Provide the [x, y] coordinate of the cell's center where the given text is located.  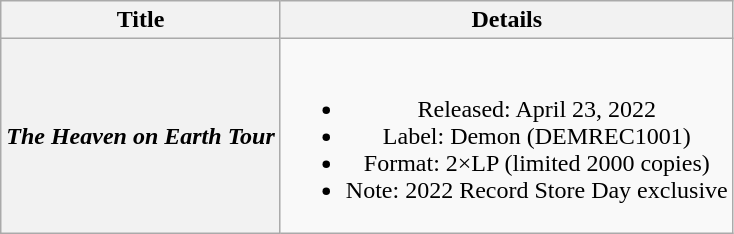
Details [506, 20]
Title [141, 20]
The Heaven on Earth Tour [141, 136]
Released: April 23, 2022Label: Demon (DEMREC1001)Format: 2×LP (limited 2000 copies)Note: 2022 Record Store Day exclusive [506, 136]
